Scan for the cell matching the given text and deliver its [x, y] coordinate at center. 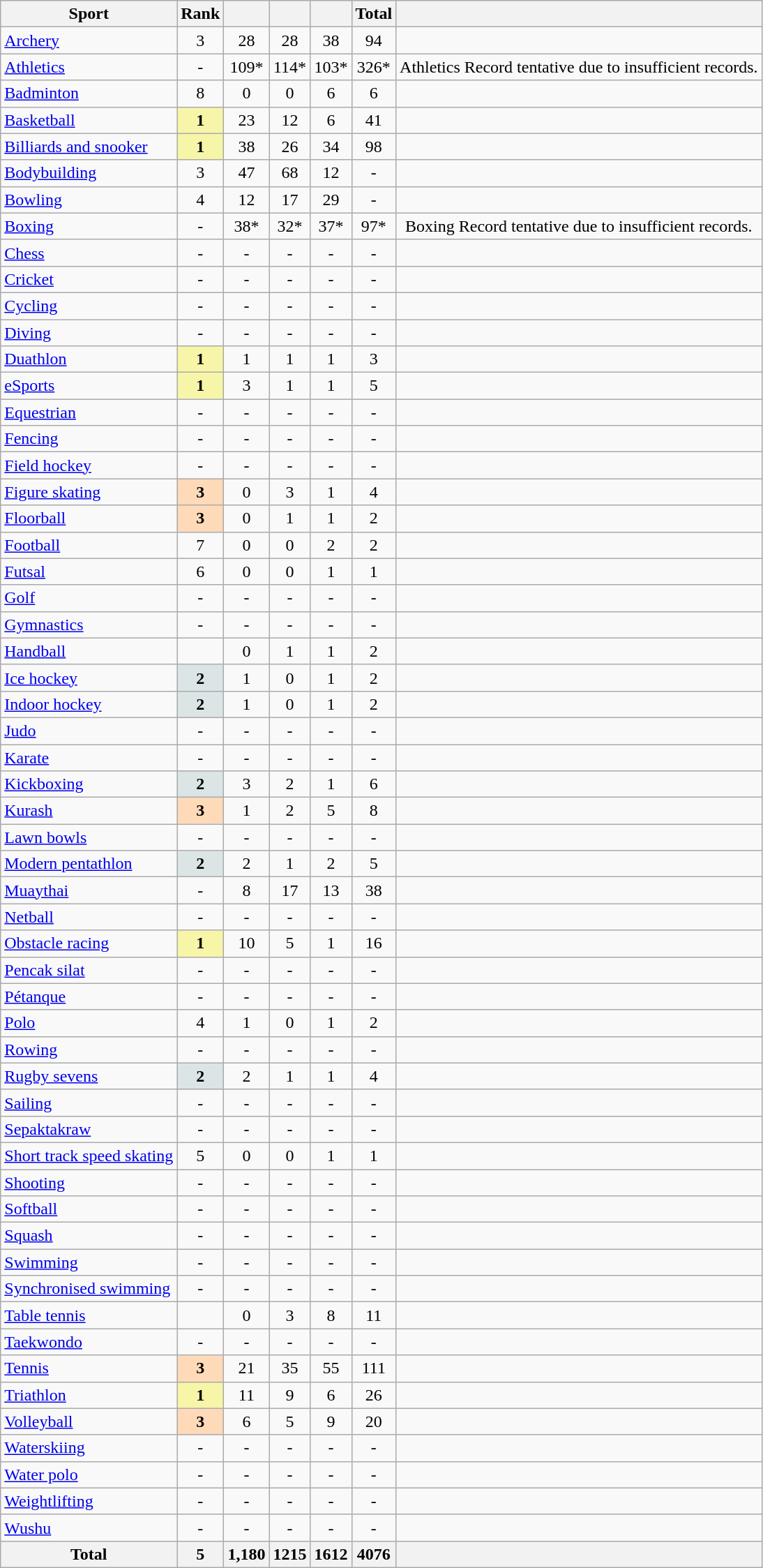
41 [374, 120]
Equestrian [89, 412]
47 [247, 173]
Rugby sevens [89, 1076]
Pétanque [89, 996]
Pencak silat [89, 970]
Shooting [89, 1183]
21 [247, 1368]
Bowling [89, 200]
Basketball [89, 120]
103* [331, 67]
eSports [89, 386]
1612 [331, 1554]
Triathlon [89, 1395]
Sailing [89, 1103]
Archery [89, 40]
Kurash [89, 811]
Duathlon [89, 359]
Golf [89, 598]
Handball [89, 651]
Futsal [89, 572]
Boxing Record tentative due to insufficient records. [579, 226]
Water polo [89, 1474]
Synchronised swimming [89, 1289]
Football [89, 545]
34 [331, 147]
1,180 [247, 1554]
Sport [89, 14]
23 [247, 120]
Lawn bowls [89, 837]
Cycling [89, 306]
Obstacle racing [89, 943]
Judo [89, 731]
Billiards and snooker [89, 147]
13 [331, 890]
Cricket [89, 279]
Taekwondo [89, 1342]
29 [331, 200]
Rowing [89, 1050]
Sepaktakraw [89, 1129]
Floorball [89, 518]
Chess [89, 253]
Muaythai [89, 890]
Indoor hockey [89, 704]
Karate [89, 757]
Netball [89, 917]
Weightlifting [89, 1501]
10 [247, 943]
Figure skating [89, 492]
Rank [201, 14]
Ice hockey [89, 678]
32* [290, 226]
Waterskiing [89, 1448]
Volleyball [89, 1421]
Badminton [89, 94]
Gymnastics [89, 625]
109* [247, 67]
114* [290, 67]
20 [374, 1421]
Table tennis [89, 1315]
Squash [89, 1236]
111 [374, 1368]
94 [374, 40]
326* [374, 67]
Short track speed skating [89, 1156]
Kickboxing [89, 784]
Tennis [89, 1368]
38* [247, 226]
Field hockey [89, 465]
1215 [290, 1554]
Fencing [89, 439]
4076 [374, 1554]
Bodybuilding [89, 173]
Polo [89, 1023]
7 [201, 545]
98 [374, 147]
Softball [89, 1209]
16 [374, 943]
Wushu [89, 1528]
68 [290, 173]
97* [374, 226]
Athletics Record tentative due to insufficient records. [579, 67]
Diving [89, 333]
37* [331, 226]
35 [290, 1368]
Boxing [89, 226]
Swimming [89, 1262]
Athletics [89, 67]
Modern pentathlon [89, 864]
55 [331, 1368]
